Output the (x, y) coordinate of the center of the cell containing the given text.  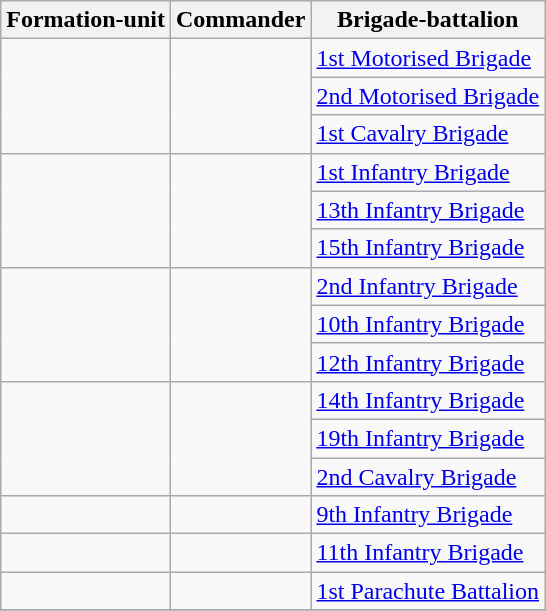
19th Infantry Brigade (428, 438)
2nd Cavalry Brigade (428, 477)
1st Cavalry Brigade (428, 134)
12th Infantry Brigade (428, 362)
1st Motorised Brigade (428, 58)
11th Infantry Brigade (428, 553)
2nd Motorised Brigade (428, 96)
Brigade-battalion (428, 20)
Formation-unit (86, 20)
14th Infantry Brigade (428, 400)
1st Infantry Brigade (428, 172)
1st Parachute Battalion (428, 591)
9th Infantry Brigade (428, 515)
15th Infantry Brigade (428, 248)
13th Infantry Brigade (428, 210)
10th Infantry Brigade (428, 324)
2nd Infantry Brigade (428, 286)
Commander (240, 20)
